Locate the cell with the specified text and output its [X, Y] center coordinate. 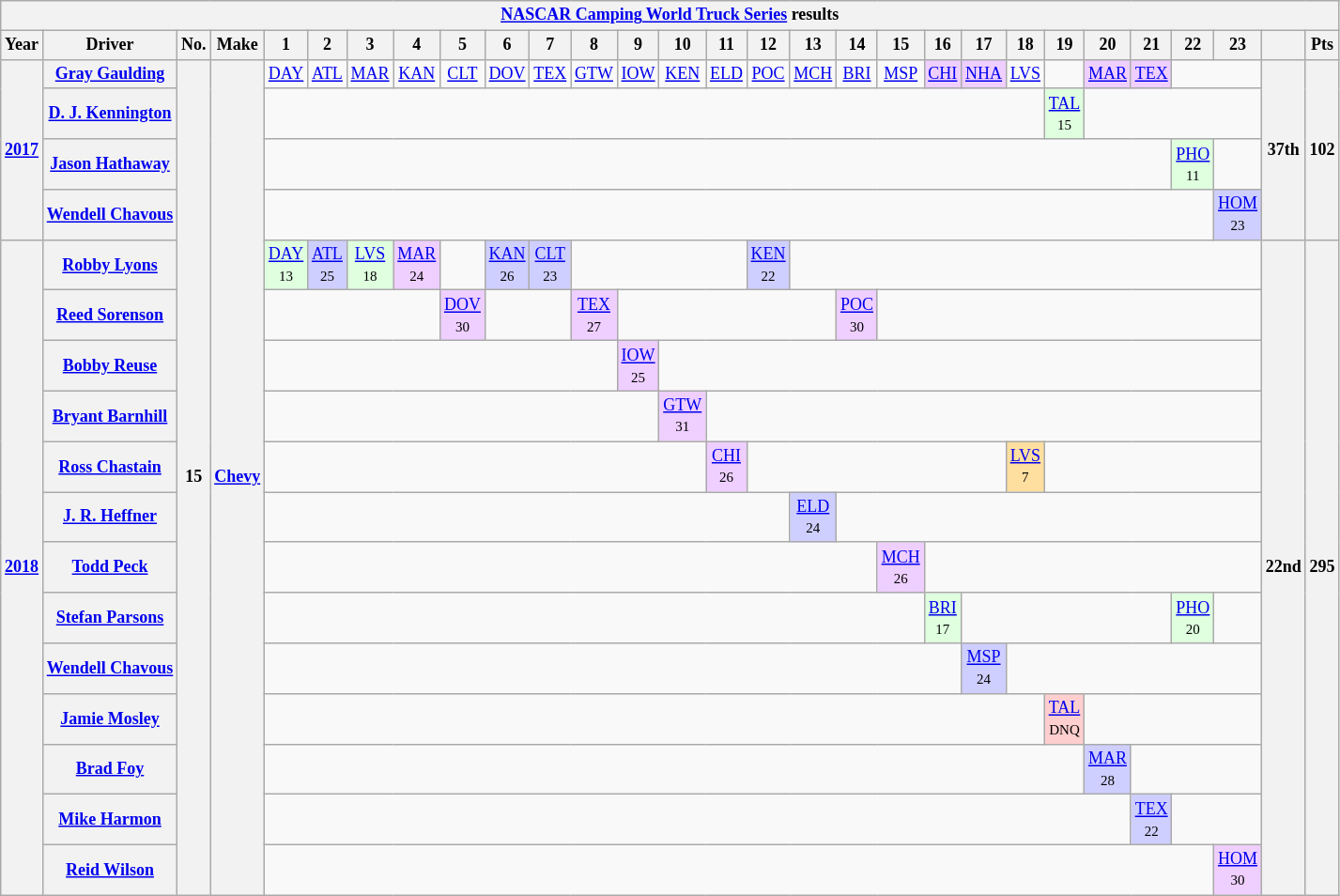
LVS [1025, 73]
ELD24 [813, 518]
12 [768, 45]
9 [639, 45]
DOV30 [463, 316]
19 [1064, 45]
18 [1025, 45]
No. [193, 45]
MAR28 [1108, 769]
Bryant Barnhill [109, 416]
7 [550, 45]
CHI26 [727, 467]
14 [857, 45]
2 [328, 45]
KAN [417, 73]
KAN26 [507, 265]
Pts [1322, 45]
Driver [109, 45]
Jamie Mosley [109, 718]
HOM30 [1238, 870]
Year [23, 45]
POC [768, 73]
ATL25 [328, 265]
Chevy [238, 477]
BRI [857, 73]
KEN [683, 73]
KEN22 [768, 265]
Gray Gaulding [109, 73]
MAR24 [417, 265]
2018 [23, 567]
3 [370, 45]
IOW [639, 73]
J. R. Heffner [109, 518]
DAY [286, 73]
20 [1108, 45]
MCH [813, 73]
MCH26 [901, 567]
Bobby Reuse [109, 366]
TEX22 [1151, 820]
37th [1283, 149]
GTW31 [683, 416]
23 [1238, 45]
Reed Sorenson [109, 316]
POC30 [857, 316]
BRI17 [943, 618]
Reid Wilson [109, 870]
10 [683, 45]
GTW [594, 73]
5 [463, 45]
NHA [984, 73]
22 [1193, 45]
CHI [943, 73]
DOV [507, 73]
102 [1322, 149]
ELD [727, 73]
Make [238, 45]
ATL [328, 73]
295 [1322, 567]
Ross Chastain [109, 467]
LVS18 [370, 265]
TAL15 [1064, 114]
17 [984, 45]
DAY13 [286, 265]
TALDNQ [1064, 718]
1 [286, 45]
LVS7 [1025, 467]
PHO20 [1193, 618]
22nd [1283, 567]
Stefan Parsons [109, 618]
Jason Hathaway [109, 164]
Brad Foy [109, 769]
8 [594, 45]
21 [1151, 45]
2017 [23, 149]
TEX27 [594, 316]
HOM23 [1238, 215]
IOW25 [639, 366]
4 [417, 45]
MSP24 [984, 669]
Robby Lyons [109, 265]
PHO11 [1193, 164]
Todd Peck [109, 567]
CLT23 [550, 265]
6 [507, 45]
D. J. Kennington [109, 114]
16 [943, 45]
NASCAR Camping World Truck Series results [670, 15]
MSP [901, 73]
CLT [463, 73]
13 [813, 45]
11 [727, 45]
Mike Harmon [109, 820]
